Identify which cell holds the provided text, then report its [x, y] central coordinate. 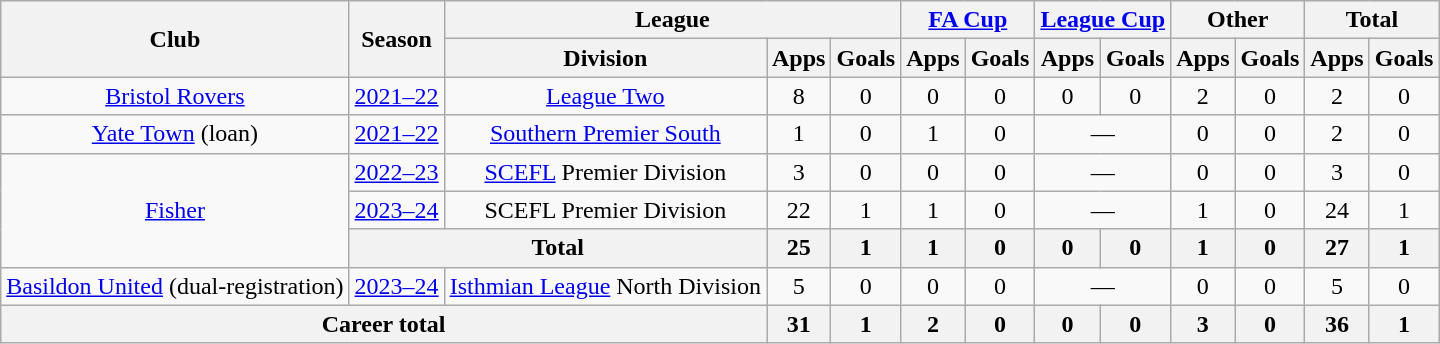
22 [798, 210]
27 [1337, 248]
Season [396, 39]
League [672, 20]
League Cup [1103, 20]
Career total [384, 324]
Isthmian League North Division [605, 286]
36 [1337, 324]
24 [1337, 210]
Bristol Rovers [175, 96]
31 [798, 324]
Other [1238, 20]
Club [175, 39]
Southern Premier South [605, 134]
Fisher [175, 210]
8 [798, 96]
Yate Town (loan) [175, 134]
Basildon United (dual-registration) [175, 286]
2022–23 [396, 172]
Division [605, 58]
25 [798, 248]
FA Cup [968, 20]
League Two [605, 96]
